Return (X, Y) of the center of cell containing provided text 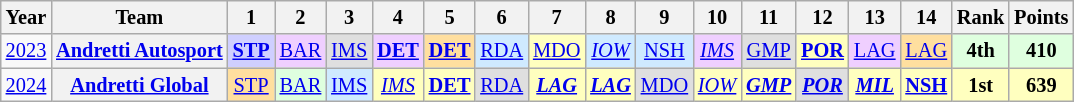
8 (610, 17)
Points (1041, 17)
639 (1041, 85)
10 (717, 17)
11 (768, 17)
Andretti Autosport (139, 51)
13 (875, 17)
14 (926, 17)
Team (139, 17)
Year (26, 17)
MIL (875, 85)
12 (822, 17)
4 (398, 17)
2 (301, 17)
Andretti Global (139, 85)
4th (980, 51)
5 (450, 17)
7 (556, 17)
1st (980, 85)
3 (349, 17)
9 (664, 17)
1 (252, 17)
2023 (26, 51)
Rank (980, 17)
2024 (26, 85)
410 (1041, 51)
6 (502, 17)
